Return [x, y] of the center of cell containing provided text 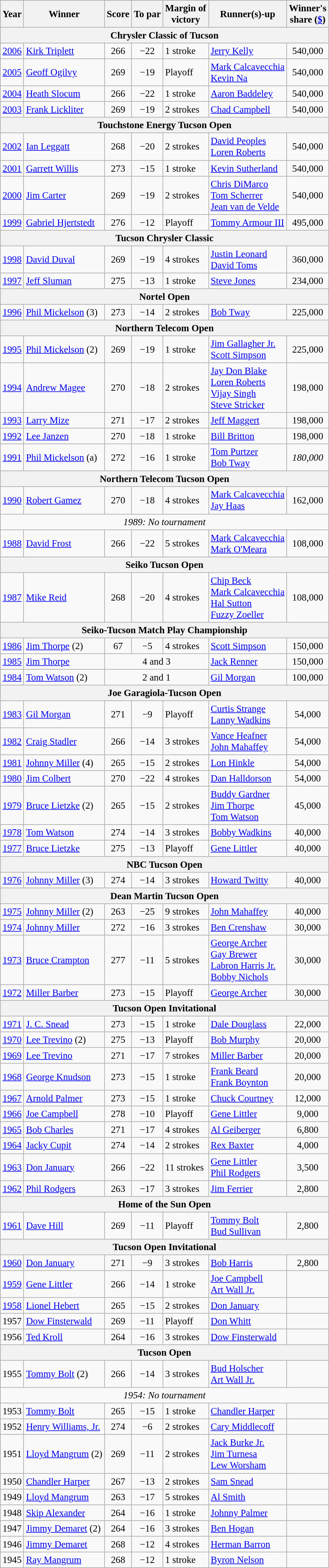
267 [118, 1481]
1996 [12, 312]
277 [118, 960]
Garrett Willis [64, 168]
−5 [147, 646]
Ted Kroll [64, 1337]
Kirk Triplett [64, 51]
Rex Baxter [248, 1146]
2001 [12, 168]
Jim Thorpe [64, 662]
Vance Heafner John Mahaffey [248, 741]
Robert Gamez [64, 501]
Andrew Magee [64, 388]
1973 [12, 960]
Dale Douglass [248, 1024]
4 and 3 [157, 662]
278 [118, 1114]
Lionel Hebert [64, 1305]
1949 [12, 1497]
Bobby Wadkins [248, 833]
1972 [12, 993]
1979 [12, 806]
Chuck Courtney [248, 1099]
1986 [12, 646]
Geoff Ogilvy [64, 73]
360,000 [308, 260]
Jeff Maggert [248, 420]
1958 [12, 1305]
1961 [12, 1225]
3,500 [308, 1167]
1985 [12, 662]
1952 [12, 1427]
Bob Charles [64, 1130]
234,000 [308, 281]
Tommy Bolt Bud Sullivan [248, 1225]
−10 [147, 1114]
12,000 [308, 1099]
1950 [12, 1481]
Year [12, 14]
Johnny Miller (4) [64, 763]
4,000 [308, 1146]
2003 [12, 110]
David Frost [64, 544]
Cary Middlecoff [248, 1427]
1980 [12, 779]
1999 [12, 222]
1974 [12, 927]
Frank Lickliter [64, 110]
1959 [12, 1284]
Gabriel Hjertstedt [64, 222]
Larry Mize [64, 420]
Bob Murphy [248, 1040]
J. C. Snead [64, 1024]
Ben Crenshaw [248, 927]
Joe Campbell [64, 1114]
Howard Twitty [248, 880]
Phil Mickelson (3) [64, 312]
Bruce Crampton [64, 960]
2000 [12, 195]
Score [118, 14]
Lee Janzen [64, 436]
100,000 [308, 677]
Seiko-Tucson Match Play Championship [164, 630]
Heath Slocum [64, 94]
To par [147, 14]
1995 [12, 349]
Winner'sshare ($) [308, 14]
Justin Leonard David Toms [248, 260]
2002 [12, 147]
Tom Watson (2) [64, 677]
Jeff Sluman [64, 281]
1993 [12, 420]
1987 [12, 597]
Tommy Bolt (2) [64, 1375]
Northern Telecom Open [164, 328]
Ben Hogan [248, 1528]
1969 [12, 1056]
Tucson Open [164, 1353]
Skip Alexander [64, 1513]
1994 [12, 388]
22,000 [308, 1024]
1981 [12, 763]
George Knudson [64, 1077]
2005 [12, 73]
Jim Ferrier [248, 1189]
495,000 [308, 222]
1983 [12, 714]
Johnny Miller (3) [64, 880]
Tommy Armour III [248, 222]
Aaron Baddeley [248, 94]
Don Whitt [248, 1321]
276 [118, 222]
1992 [12, 436]
7 strokes [186, 1056]
1968 [12, 1077]
Bruce Lietzke [64, 848]
Tucson Chrysler Classic [164, 238]
Herman Barron [248, 1544]
1956 [12, 1337]
Joe Campbell Art Wall Jr. [248, 1284]
Lloyd Mangrum (2) [64, 1454]
Johnny Miller [64, 927]
Chris DiMarco Tom Scherrer Jean van de Velde [248, 195]
1955 [12, 1375]
Al Smith [248, 1497]
Northern Telecom Tucson Open [164, 479]
Gene Littler Phil Rodgers [248, 1167]
Jimmy Demaret (2) [64, 1528]
Bud Holscher Art Wall Jr. [248, 1375]
1957 [12, 1321]
Jimmy Demaret [64, 1544]
1946 [12, 1544]
1982 [12, 741]
Kevin Sutherland [248, 168]
Bob Harris [248, 1263]
Jack Renner [248, 662]
Phil Mickelson (2) [64, 349]
2006 [12, 51]
9,000 [308, 1114]
David Peoples Loren Roberts [248, 147]
Sam Snead [248, 1481]
Ray Mangrum [64, 1560]
1951 [12, 1454]
Joe Garagiola-Tucson Open [164, 693]
Jim Thorpe (2) [64, 646]
Lee Trevino (2) [64, 1040]
Home of the Sun Open [164, 1204]
1963 [12, 1167]
Chad Campbell [248, 110]
1976 [12, 880]
David Duval [64, 260]
−6 [147, 1427]
11 strokes [186, 1167]
Chrysler Classic of Tucson [164, 36]
2 and 1 [157, 677]
67 [118, 646]
Tommy Bolt [64, 1411]
1988 [12, 544]
Bill Britton [248, 436]
1975 [12, 911]
1947 [12, 1528]
Dave Hill [64, 1225]
1970 [12, 1040]
1964 [12, 1146]
162,000 [308, 501]
Curtis Strange Lanny Wadkins [248, 714]
Buddy Gardner Jim Thorpe Tom Watson [248, 806]
Steve Jones [248, 281]
1998 [12, 260]
1954: No tournament [164, 1395]
1977 [12, 848]
Henry Williams, Jr. [64, 1427]
Scott Simpson [248, 646]
1962 [12, 1189]
Dan Halldorson [248, 779]
Lee Trevino [64, 1056]
John Mahaffey [248, 911]
1971 [12, 1024]
Jacky Cupit [64, 1146]
Seiko Tucson Open [164, 565]
George Archer Gay Brewer Labron Harris Jr. Bobby Nichols [248, 960]
Winner [64, 14]
Phil Rodgers [64, 1189]
1991 [12, 457]
Byron Nelson [248, 1560]
Mark Calcavecchia Mark O'Meara [248, 544]
George Archer [248, 993]
180,000 [308, 457]
Johnny Miller (2) [64, 911]
Margin ofvictory [186, 14]
Dean Martin Tucson Open [164, 896]
Craig Stadler [64, 741]
Phil Mickelson (a) [64, 457]
45,000 [308, 806]
Nortel Open [164, 297]
2004 [12, 94]
Chip Beck Mark Calcavecchia Hal Sutton Fuzzy Zoeller [248, 597]
Arnold Palmer [64, 1099]
9 strokes [186, 911]
Jay Don Blake Loren Roberts Vijay Singh Steve Stricker [248, 388]
6,800 [308, 1130]
1967 [12, 1099]
Jim Carter [64, 195]
Mark Calcavecchia Jay Haas [248, 501]
Tom Purtzer Bob Tway [248, 457]
Touchstone Energy Tucson Open [164, 125]
1948 [12, 1513]
Lon Hinkle [248, 763]
NBC Tucson Open [164, 864]
1960 [12, 1263]
Mike Reid [64, 597]
1997 [12, 281]
1965 [12, 1130]
Jerry Kelly [248, 51]
Tom Watson [64, 833]
Jim Colbert [64, 779]
−25 [147, 911]
Johnny Palmer [248, 1513]
Frank Beard Frank Boynton [248, 1077]
1989: No tournament [164, 522]
Bob Tway [248, 312]
1953 [12, 1411]
Bruce Lietzke (2) [64, 806]
1978 [12, 833]
Ian Leggatt [64, 147]
Mark Calcavecchia Kevin Na [248, 73]
1984 [12, 677]
1990 [12, 501]
1945 [12, 1560]
Jim Gallagher Jr. Scott Simpson [248, 349]
1966 [12, 1114]
Lloyd Mangrum [64, 1497]
Jack Burke Jr. Jim Turnesa Lew Worsham [248, 1454]
Al Geiberger [248, 1130]
Runner(s)-up [248, 14]
